Return (x, y) of the center of cell containing provided text 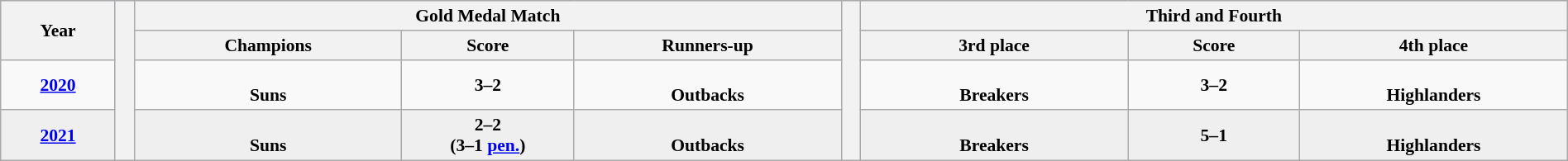
2021 (58, 135)
3rd place (994, 45)
Third and Fourth (1214, 16)
2020 (58, 84)
Runners-up (708, 45)
Champions (268, 45)
4th place (1434, 45)
5–1 (1214, 135)
2–2(3–1 pen.) (488, 135)
Gold Medal Match (488, 16)
Year (58, 30)
